Search for the cell housing the specified text and yield its [x, y] center coordinate. 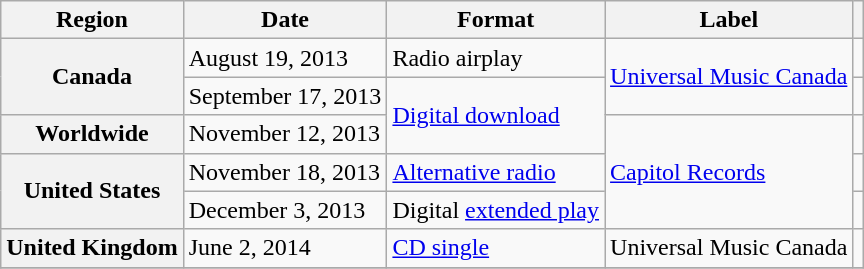
November 12, 2013 [285, 134]
CD single [496, 248]
Date [285, 20]
Format [496, 20]
Label [729, 20]
Canada [92, 77]
Radio airplay [496, 58]
United Kingdom [92, 248]
Worldwide [92, 134]
Region [92, 20]
December 3, 2013 [285, 210]
Alternative radio [496, 172]
Capitol Records [729, 172]
November 18, 2013 [285, 172]
June 2, 2014 [285, 248]
Digital download [496, 115]
September 17, 2013 [285, 96]
Digital extended play [496, 210]
United States [92, 191]
August 19, 2013 [285, 58]
